Extract the (x, y) coordinate from the center of the cell holding the provided text.  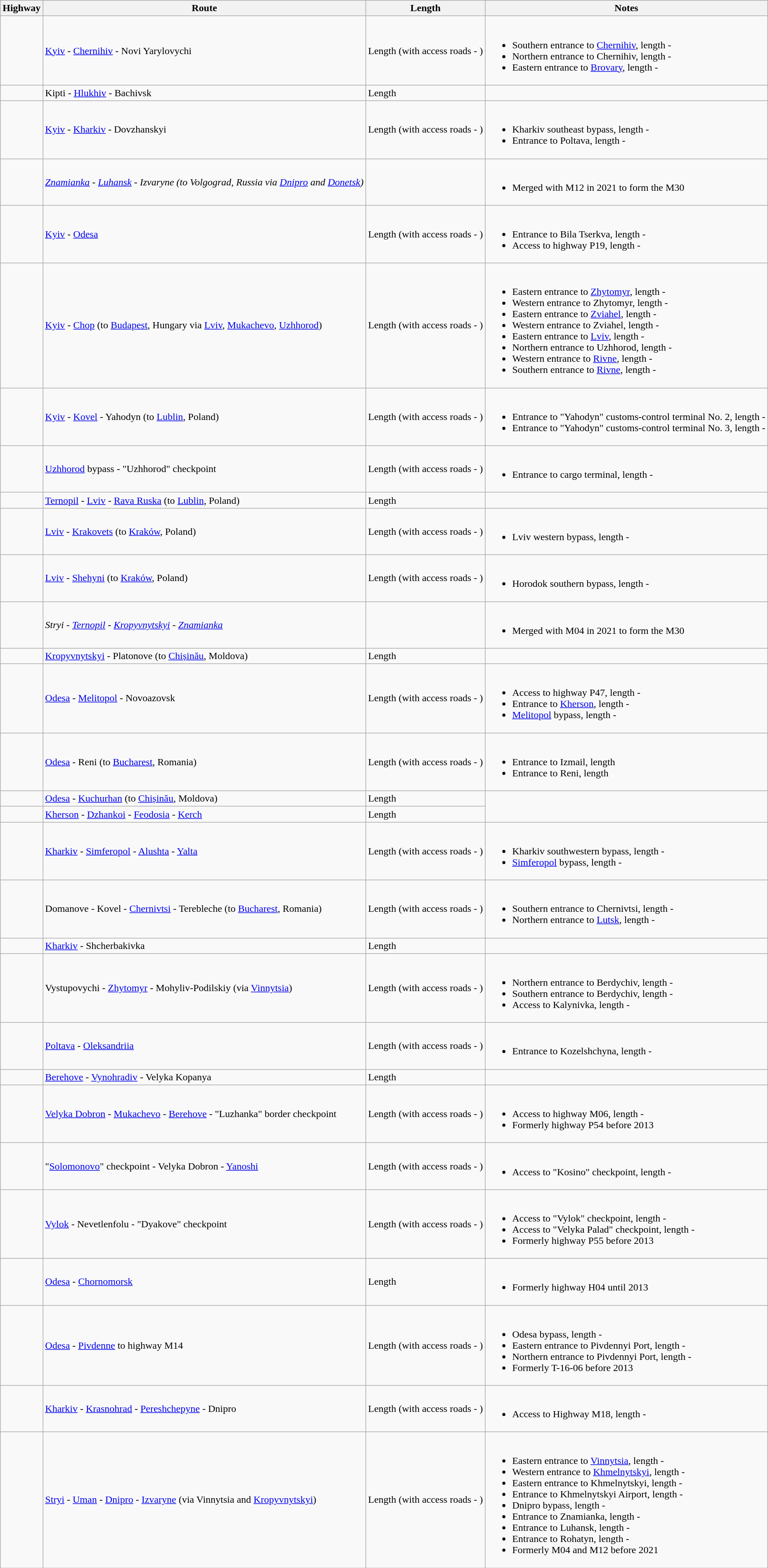
Merged with M04 in 2021 to form the M30 (626, 624)
Odesa - Kuchurhan (to Chișinău, Moldova) (204, 799)
Kharkiv - Krasnohrad - Pereshchepyne - Dnipro (204, 1409)
"Solomonovo" checkpoint - Velyka Dobron - Yanoshi (204, 1166)
Znamianka - Luhansk - Izvaryne (to Volgograd, Russia via Dnipro and Donetsk) (204, 182)
Entrance to Izmail, length Entrance to Reni, length (626, 762)
Access to "Vylok" checkpoint, length - Access to "Velyka Palad" checkpoint, length - Formerly highway P55 before 2013 (626, 1224)
Kharkiv southwestern bypass, length - Simferopol bypass, length - (626, 851)
Merged with M12 in 2021 to form the M30 (626, 182)
Horodok southern bypass, length - (626, 578)
Velyka Dobron - Mukachevo - Berehove - "Luzhanka" border checkpoint (204, 1114)
Odesa bypass, length - Eastern entrance to Pivdennyi Port, length - Northern entrance to Pivdennyi Port, length - Formerly T-16-06 before 2013 (626, 1345)
Entrance to Kozelshchyna, length - (626, 1046)
Route (204, 8)
Kyiv - Chop (to Budapest, Hungary via Lviv, Mukachevo, Uzhhorod) (204, 325)
Southern entrance to Chernihiv, length - Northern entrance to Chernihiv, length - Eastern entrance to Brovary, length - (626, 50)
Odesa - Chornomorsk (204, 1282)
Ternopil - Lviv - Rava Ruska (to Lublin, Poland) (204, 500)
Kyiv - Kovel - Yahodyn (to Lublin, Poland) (204, 417)
Stryi - Uman - Dnipro - Izvaryne (via Vinnytsia and Kropyvnytskyi) (204, 1500)
Uzhhorod bypass - "Uzhhorod" checkpoint (204, 469)
Berehove - Vynohradiv - Velyka Kopanya (204, 1077)
Access to highway M06, length - Formerly highway P54 before 2013 (626, 1114)
Poltava - Oleksandriia (204, 1046)
Southern entrance to Chernivtsi, length - Northern entrance to Lutsk, length - (626, 909)
Vystupovychi - Zhytomyr - Mohyliv-Podilskiy (via Vinnytsia) (204, 988)
Kipti - Hlukhiv - Bachivsk (204, 93)
Domanove - Kovel - Chernivtsi - Terebleche (to Bucharest, Romania) (204, 909)
Kyiv - Odesa (204, 234)
Kherson - Dzhankoi - Feodosia - Kerch (204, 814)
Vylok - Nevetlenfolu - "Dyakove" checkpoint (204, 1224)
Access to "Kosino" checkpoint, length - (626, 1166)
Northern entrance to Berdychiv, length - Southern entrance to Berdychiv, length - Access to Kalynivka, length - (626, 988)
Stryi - Ternopil - Kropyvnytskyi - Znamianka (204, 624)
Notes (626, 8)
Entrance to cargo terminal, length - (626, 469)
Lviv - Krakovets (to Kraków, Poland) (204, 531)
Kyiv - Chernihiv - Novi Yarylovychi (204, 50)
Kharkiv - Simferopol - Alushta - Yalta (204, 851)
Lviv western bypass, length - (626, 531)
Entrance to "Yahodyn" customs-control terminal No. 2, length - Entrance to "Yahodyn" customs-control terminal No. 3, length - (626, 417)
Entrance to Bila Tserkva, length - Access to highway P19, length - (626, 234)
Access to highway P47, length - Entrance to Kherson, length - Melitopol bypass, length - (626, 699)
Kropyvnytskyi - Platonove (to Chișinău, Moldova) (204, 656)
Odesa - Reni (to Bucharest, Romania) (204, 762)
Lviv - Shehyni (to Kraków, Poland) (204, 578)
Kharkiv southeast bypass, length - Entrance to Poltava, length - (626, 130)
Formerly highway H04 until 2013 (626, 1282)
Odesa - Pivdenne to highway M14 (204, 1345)
Odesa - Melitopol - Novoazovsk (204, 699)
Highway (21, 8)
Kyiv - Kharkiv - Dovzhanskyi (204, 130)
Kharkiv - Shcherbakivka (204, 946)
Access to Highway M18, length - (626, 1409)
